Determine the (X, Y) coordinate at the center of the cell enclosing the given text.  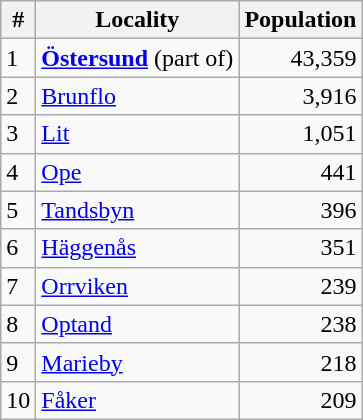
43,359 (300, 58)
Marieby (138, 362)
Östersund (part of) (138, 58)
239 (300, 286)
4 (18, 172)
396 (300, 210)
Brunflo (138, 96)
3 (18, 134)
10 (18, 400)
218 (300, 362)
9 (18, 362)
5 (18, 210)
1,051 (300, 134)
8 (18, 324)
7 (18, 286)
3,916 (300, 96)
2 (18, 96)
Optand (138, 324)
Population (300, 20)
Ope (138, 172)
# (18, 20)
Lit (138, 134)
6 (18, 248)
Häggenås (138, 248)
Locality (138, 20)
441 (300, 172)
Orrviken (138, 286)
209 (300, 400)
1 (18, 58)
351 (300, 248)
Fåker (138, 400)
238 (300, 324)
Tandsbyn (138, 210)
